Determine the (X, Y) coordinate at the center of the cell enclosing the given text.  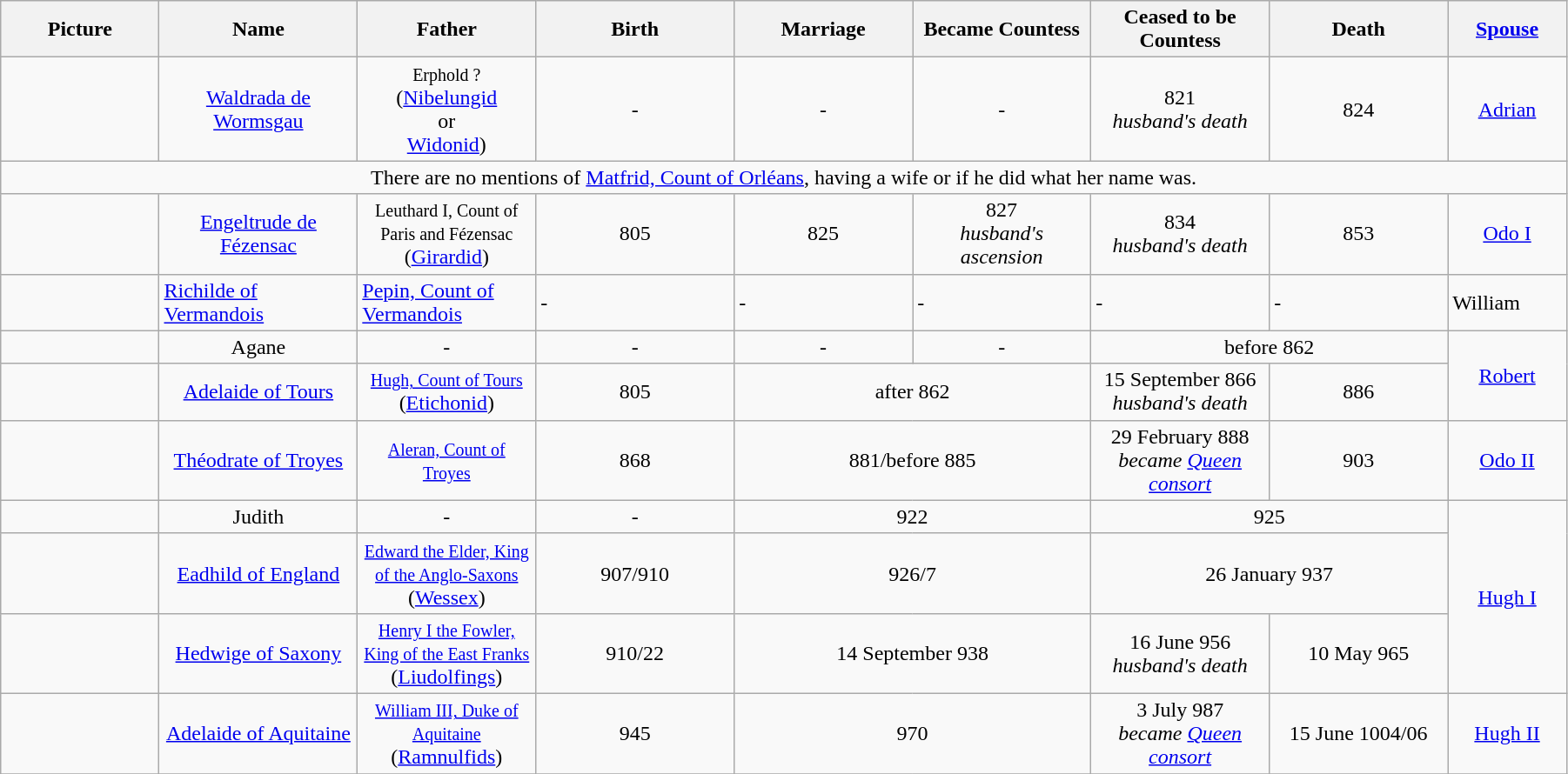
26 January 937 (1270, 573)
Hugh I (1507, 597)
Théodrate of Troyes (258, 460)
Death (1359, 30)
15 September 866husband's death (1180, 391)
Agane (258, 347)
William (1507, 303)
Henry I the Fowler, King of the East Franks(Liudolfings) (447, 653)
853 (1359, 234)
Name (258, 30)
Spouse (1507, 30)
Picture (80, 30)
Erphold ?(NibelungidorWidonid) (447, 110)
Hedwige of Saxony (258, 653)
3 July 987became Queen consort (1180, 733)
Marriage (823, 30)
before 862 (1270, 347)
945 (635, 733)
Edward the Elder, King of the Anglo-Saxons(Wessex) (447, 573)
926/7 (913, 573)
14 September 938 (913, 653)
834husband's death (1180, 234)
Adelaide of Aquitaine (258, 733)
29 February 888became Queen consort (1180, 460)
970 (913, 733)
Father (447, 30)
Eadhild of England (258, 573)
Waldrada de Wormsgau (258, 110)
Engeltrude de Fézensac (258, 234)
There are no mentions of Matfrid, Count of Orléans, having a wife or if he did what her name was. (784, 177)
824 (1359, 110)
Hugh, Count of Tours(Etichonid) (447, 391)
Birth (635, 30)
16 June 956husband's death (1180, 653)
Robert (1507, 376)
925 (1270, 517)
910/22 (635, 653)
903 (1359, 460)
868 (635, 460)
Richilde of Vermandois (258, 303)
Judith (258, 517)
Odo I (1507, 234)
Hugh II (1507, 733)
907/910 (635, 573)
Adelaide of Tours (258, 391)
827husband's ascension (1002, 234)
Adrian (1507, 110)
881/before 885 (913, 460)
Odo II (1507, 460)
886 (1359, 391)
825 (823, 234)
Ceased to be Countess (1180, 30)
William III, Duke of Aquitaine(Ramnulfids) (447, 733)
Aleran, Count of Troyes (447, 460)
15 June 1004/06 (1359, 733)
821husband's death (1180, 110)
Pepin, Count of Vermandois (447, 303)
Became Countess (1002, 30)
922 (913, 517)
after 862 (913, 391)
Leuthard I, Count of Paris and Fézensac(Girardid) (447, 234)
10 May 965 (1359, 653)
